Identify which cell holds the provided text, then report its (x, y) central coordinate. 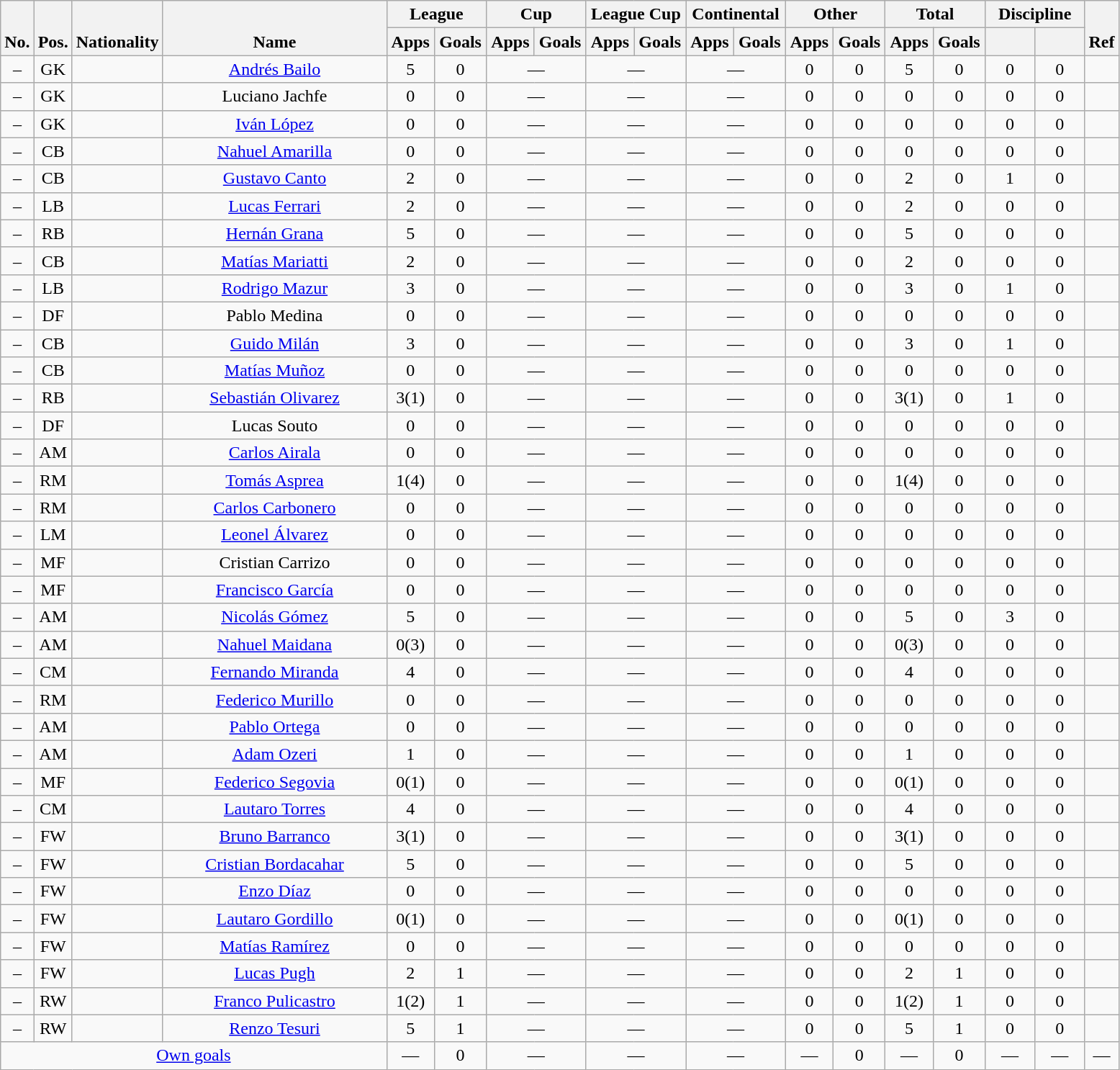
Luciano Jachfe (275, 96)
Lucas Souto (275, 426)
Andrés Bailo (275, 69)
Federico Segovia (275, 781)
Discipline (1035, 14)
Gustavo Canto (275, 179)
Cristian Bordacahar (275, 864)
Franco Pulicastro (275, 1001)
Carlos Carbonero (275, 508)
Adam Ozeri (275, 754)
League Cup (636, 14)
Hernán Grana (275, 233)
Nicolás Gómez (275, 617)
League (436, 14)
Nationality (117, 28)
Nahuel Maidana (275, 644)
Rodrigo Mazur (275, 288)
Iván López (275, 124)
Bruno Barranco (275, 837)
Continental (736, 14)
Lautaro Gordillo (275, 919)
Francisco García (275, 590)
Own goals (194, 1056)
Matías Ramírez (275, 946)
Lautaro Torres (275, 809)
Carlos Airala (275, 453)
Federico Murillo (275, 699)
LM (53, 535)
Ref (1101, 28)
Lucas Ferrari (275, 206)
Other (835, 14)
Cup (537, 14)
Pablo Medina (275, 315)
Cristian Carrizo (275, 562)
Name (275, 28)
Tomás Asprea (275, 480)
Enzo Díaz (275, 891)
Matías Mariatti (275, 261)
Renzo Tesuri (275, 1028)
Nahuel Amarilla (275, 151)
Pos. (53, 28)
Matías Muñoz (275, 371)
Leonel Álvarez (275, 535)
Sebastián Olivarez (275, 398)
Fernando Miranda (275, 672)
Pablo Ortega (275, 727)
Total (936, 14)
Guido Milán (275, 343)
No. (17, 28)
Lucas Pugh (275, 974)
